Locate the cell with the specified text and output its (X, Y) center coordinate. 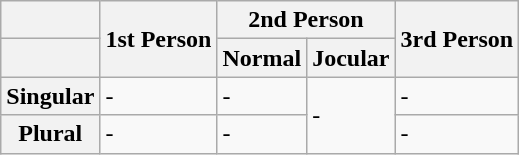
Singular (50, 96)
Jocular (351, 58)
2nd Person (306, 20)
1st Person (158, 39)
3rd Person (457, 39)
Normal (262, 58)
Plural (50, 134)
